Capture the cell that displays the provided text and extract its (x, y) central coordinate. 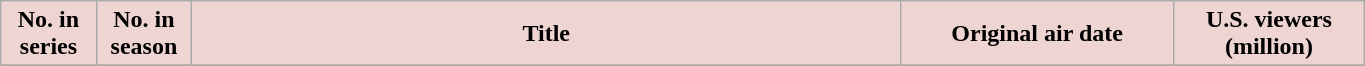
No. inseason (144, 34)
Original air date (1038, 34)
Title (546, 34)
U.S. viewers(million) (1268, 34)
No. inseries (48, 34)
